Output the [x, y] coordinate of the center of the cell containing the given text.  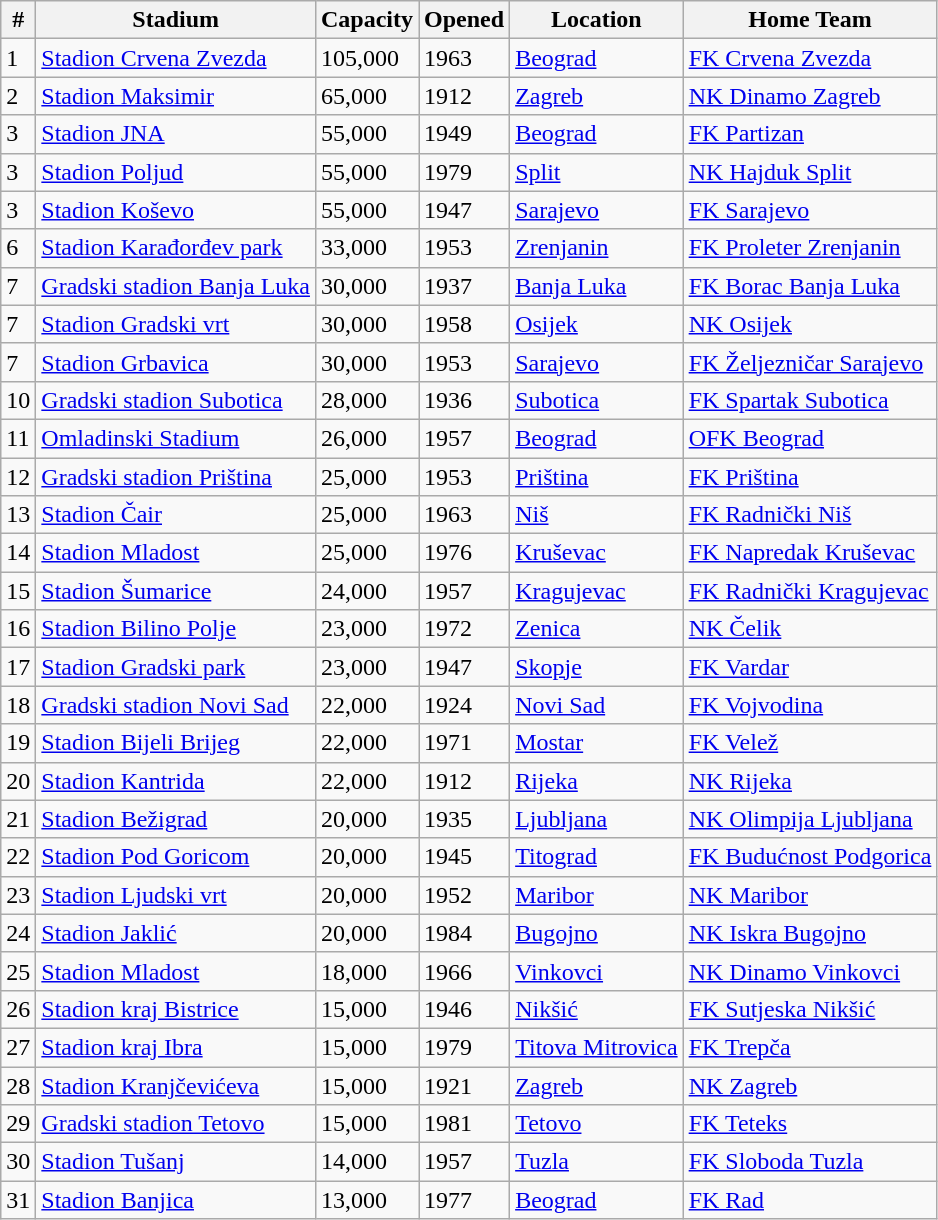
Zenica [597, 629]
12 [18, 477]
1952 [464, 895]
1977 [464, 1200]
2 [18, 96]
14,000 [366, 1162]
Ljubljana [597, 819]
NK Maribor [810, 895]
Gradski stadion Banja Luka [176, 286]
1976 [464, 553]
Home Team [810, 20]
FK Vojvodina [810, 705]
Kragujevac [597, 591]
FK Napredak Kruševac [810, 553]
Titova Mitrovica [597, 1047]
# [18, 20]
23 [18, 895]
Gradski stadion Novi Sad [176, 705]
105,000 [366, 58]
26 [18, 1009]
Stadion Tušanj [176, 1162]
Stadion Kranjčevićeva [176, 1085]
Stadion Šumarice [176, 591]
FK Velež [810, 743]
1924 [464, 705]
FK Borac Banja Luka [810, 286]
Rijeka [597, 781]
Tetovo [597, 1124]
Stadion Karađorđev park [176, 248]
NK Dinamo Vinkovci [810, 971]
Stadion Gradski vrt [176, 324]
Stadion Jaklić [176, 933]
Zrenjanin [597, 248]
Kruševac [597, 553]
Mostar [597, 743]
Capacity [366, 20]
NK Dinamo Zagreb [810, 96]
Niš [597, 515]
Location [597, 20]
Omladinski Stadium [176, 438]
FK Priština [810, 477]
Stadion kraj Ibra [176, 1047]
30 [18, 1162]
Nikšić [597, 1009]
FK Budućnost Podgorica [810, 857]
11 [18, 438]
1945 [464, 857]
NK Čelik [810, 629]
FK Trepča [810, 1047]
FK Proleter Zrenjanin [810, 248]
28 [18, 1085]
28,000 [366, 400]
Opened [464, 20]
Stadion Čair [176, 515]
Stadion Bilino Polje [176, 629]
1 [18, 58]
17 [18, 667]
1981 [464, 1124]
Skopje [597, 667]
20 [18, 781]
Novi Sad [597, 705]
Gradski stadion Priština [176, 477]
FK Rad [810, 1200]
Titograd [597, 857]
Stadion Banjica [176, 1200]
24,000 [366, 591]
FK Sarajevo [810, 210]
Vinkovci [597, 971]
15 [18, 591]
1935 [464, 819]
Osijek [597, 324]
1984 [464, 933]
1972 [464, 629]
FK Radnički Kragujevac [810, 591]
Gradski stadion Subotica [176, 400]
Stadion Poljud [176, 172]
13 [18, 515]
24 [18, 933]
Stadion Koševo [176, 210]
1971 [464, 743]
10 [18, 400]
FK Sutjeska Nikšić [810, 1009]
22 [18, 857]
6 [18, 248]
Stadion Bežigrad [176, 819]
NK Olimpija Ljubljana [810, 819]
OFK Beograd [810, 438]
FK Vardar [810, 667]
25 [18, 971]
Split [597, 172]
Stadion kraj Bistrice [176, 1009]
Stadion Maksimir [176, 96]
16 [18, 629]
Stadion Ljudski vrt [176, 895]
Stadion Crvena Zvezda [176, 58]
NK Zagreb [810, 1085]
18,000 [366, 971]
FK Radnički Niš [810, 515]
18 [18, 705]
Maribor [597, 895]
FK Partizan [810, 134]
NK Osijek [810, 324]
Gradski stadion Tetovo [176, 1124]
14 [18, 553]
NK Iskra Bugojno [810, 933]
Stadion Grbavica [176, 362]
21 [18, 819]
1949 [464, 134]
1921 [464, 1085]
FK Sloboda Tuzla [810, 1162]
Stadion Gradski park [176, 667]
FK Spartak Subotica [810, 400]
1966 [464, 971]
NK Hajduk Split [810, 172]
65,000 [366, 96]
FK Crvena Zvezda [810, 58]
1936 [464, 400]
NK Rijeka [810, 781]
Stadion JNA [176, 134]
FK Željezničar Sarajevo [810, 362]
29 [18, 1124]
Bugojno [597, 933]
Stadion Pod Goricom [176, 857]
Priština [597, 477]
Stadium [176, 20]
13,000 [366, 1200]
Tuzla [597, 1162]
Stadion Kantrida [176, 781]
Subotica [597, 400]
19 [18, 743]
1958 [464, 324]
31 [18, 1200]
1946 [464, 1009]
27 [18, 1047]
26,000 [366, 438]
33,000 [366, 248]
Banja Luka [597, 286]
Stadion Bijeli Brijeg [176, 743]
1937 [464, 286]
FK Teteks [810, 1124]
